Locate the cell with the specified text and output its [x, y] center coordinate. 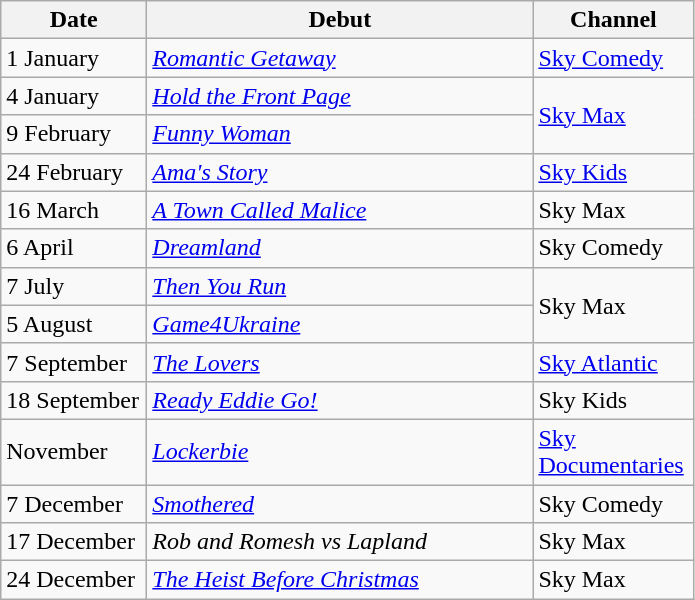
Ready Eddie Go! [340, 400]
Date [74, 20]
Romantic Getaway [340, 58]
Sky Documentaries [614, 452]
7 December [74, 503]
24 December [74, 580]
Game4Ukraine [340, 324]
Rob and Romesh vs Lapland [340, 542]
Channel [614, 20]
5 August [74, 324]
Hold the Front Page [340, 96]
Ama's Story [340, 172]
Sky Atlantic [614, 362]
1 January [74, 58]
18 September [74, 400]
November [74, 452]
4 January [74, 96]
Debut [340, 20]
Smothered [340, 503]
A Town Called Malice [340, 210]
Lockerbie [340, 452]
17 December [74, 542]
The Lovers [340, 362]
7 September [74, 362]
16 March [74, 210]
24 February [74, 172]
The Heist Before Christmas [340, 580]
7 July [74, 286]
Dreamland [340, 248]
Funny Woman [340, 134]
Then You Run [340, 286]
9 February [74, 134]
6 April [74, 248]
